Locate the cell with the specified text and output its [x, y] center coordinate. 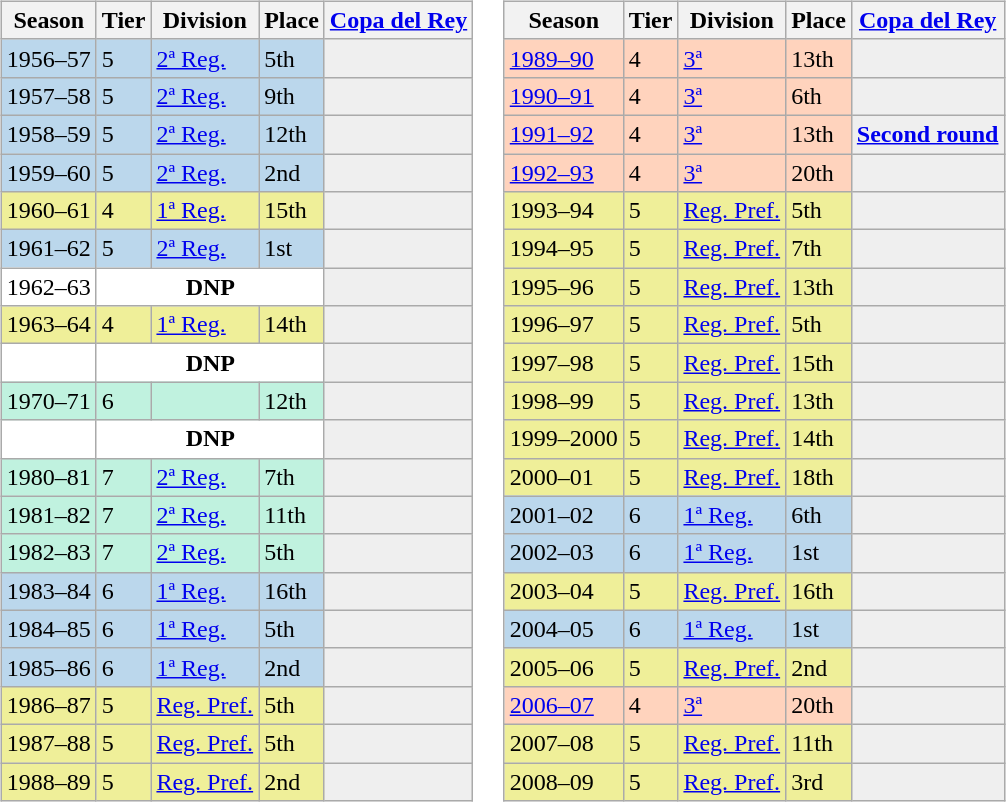
1986–87 [48, 705]
1980–81 [48, 477]
2003–04 [564, 591]
1992–93 [564, 173]
18th [819, 477]
2008–09 [564, 781]
1963–64 [48, 325]
9th [292, 96]
2006–07 [564, 705]
1993–94 [564, 211]
1959–60 [48, 173]
1958–59 [48, 134]
1996–97 [564, 325]
1957–58 [48, 96]
1962–63 [48, 287]
1956–57 [48, 58]
1981–82 [48, 515]
1995–96 [564, 287]
2000–01 [564, 477]
1989–90 [564, 58]
1990–91 [564, 96]
Second round [928, 134]
1988–89 [48, 781]
1991–92 [564, 134]
1960–61 [48, 211]
1982–83 [48, 553]
2005–06 [564, 667]
1999–2000 [564, 439]
1997–98 [564, 363]
1994–95 [564, 249]
2007–08 [564, 743]
1984–85 [48, 629]
1987–88 [48, 743]
1961–62 [48, 249]
2004–05 [564, 629]
2001–02 [564, 515]
1983–84 [48, 591]
1985–86 [48, 667]
1970–71 [48, 401]
1998–99 [564, 401]
3rd [819, 781]
2002–03 [564, 553]
